Locate the cell with the specified text and output its (x, y) center coordinate. 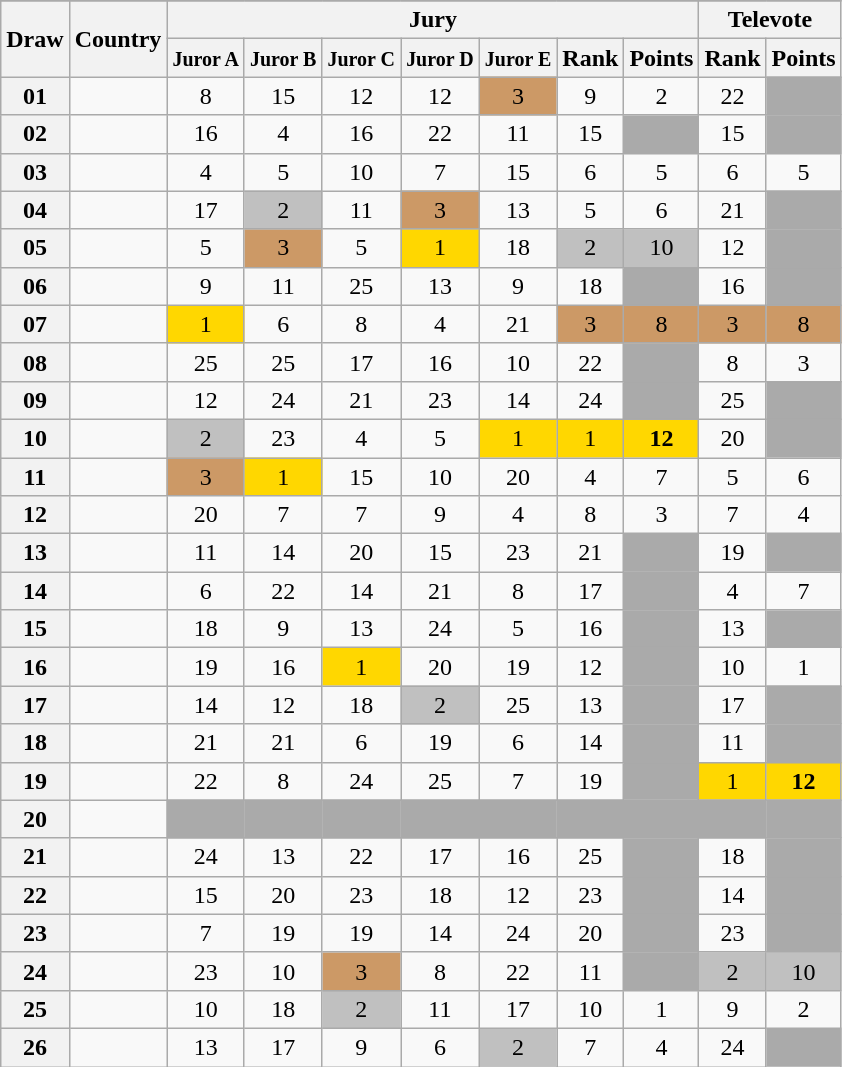
05 (35, 248)
06 (35, 286)
09 (35, 400)
Juror D (440, 58)
03 (35, 172)
08 (35, 362)
01 (35, 96)
04 (35, 210)
02 (35, 134)
Juror C (362, 58)
Jury (433, 20)
07 (35, 324)
26 (35, 1047)
Country (118, 39)
Juror E (518, 58)
Juror B (283, 58)
Juror A (206, 58)
Draw (35, 39)
Televote (770, 20)
